Scan for the cell matching the given text and deliver its [X, Y] coordinate at center. 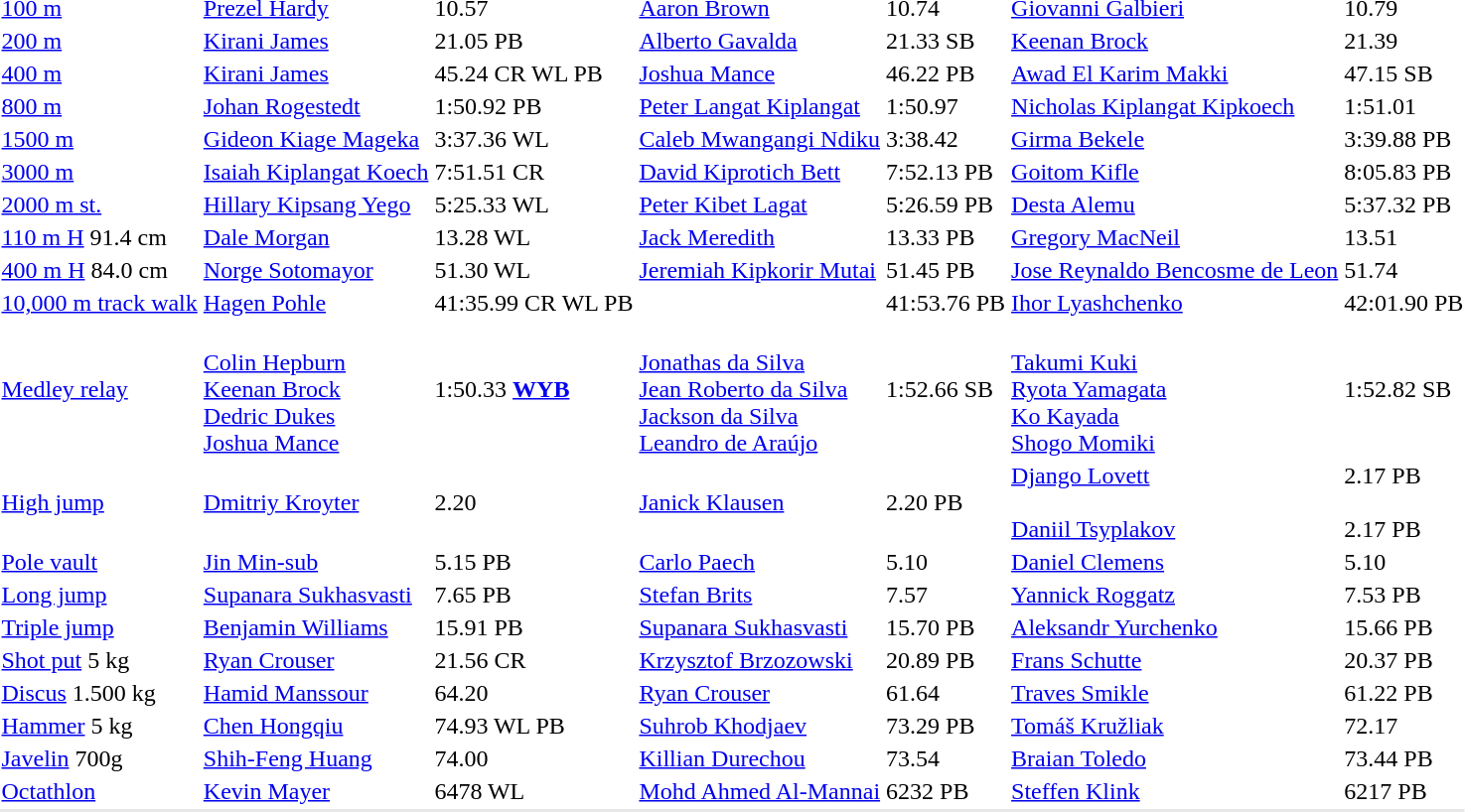
Hagen Pohle [316, 303]
Medley relay [99, 389]
Gideon Kiage Mageka [316, 139]
3:38.42 [946, 139]
13.33 PB [946, 237]
Shih-Feng Huang [316, 758]
Pole vault [99, 562]
Alberto Gavalda [760, 41]
42:01.90 PB [1404, 303]
7:51.51 CR [534, 172]
Tomáš Kružliak [1175, 726]
Hammer 5 kg [99, 726]
7.57 [946, 595]
Shot put 5 kg [99, 660]
3:39.88 PB [1404, 139]
Long jump [99, 595]
13.28 WL [534, 237]
Hillary Kipsang Yego [316, 204]
1:50.33 WYB [534, 389]
Discus 1.500 kg [99, 693]
Javelin 700g [99, 758]
Steffen Klink [1175, 791]
Daniel Clemens [1175, 562]
1:51.01 [1404, 106]
Yannick Roggatz [1175, 595]
73.44 PB [1404, 758]
200 m [99, 41]
Dale Morgan [316, 237]
2.17 PB2.17 PB [1404, 502]
21.39 [1404, 41]
400 m H 84.0 cm [99, 270]
Girma Bekele [1175, 139]
Braian Toledo [1175, 758]
Ihor Lyashchenko [1175, 303]
Suhrob Khodjaev [760, 726]
61.64 [946, 693]
Takumi KukiRyota YamagataKo KayadaShogo Momiki [1175, 389]
Octathlon [99, 791]
1:52.82 SB [1404, 389]
6232 PB [946, 791]
74.00 [534, 758]
1:50.97 [946, 106]
Peter Kibet Lagat [760, 204]
21.05 PB [534, 41]
73.54 [946, 758]
Carlo Paech [760, 562]
800 m [99, 106]
Isaiah Kiplangat Koech [316, 172]
Aleksandr Yurchenko [1175, 627]
21.33 SB [946, 41]
Stefan Brits [760, 595]
400 m [99, 73]
74.93 WL PB [534, 726]
Jeremiah Kipkorir Mutai [760, 270]
5:25.33 WL [534, 204]
10,000 m track walk [99, 303]
Johan Rogestedt [316, 106]
Mohd Ahmed Al-Mannai [760, 791]
Benjamin Williams [316, 627]
51.30 WL [534, 270]
3000 m [99, 172]
15.66 PB [1404, 627]
15.70 PB [946, 627]
Gregory MacNeil [1175, 237]
High jump [99, 502]
Traves Smikle [1175, 693]
Nicholas Kiplangat Kipkoech [1175, 106]
1:52.66 SB [946, 389]
Awad El Karim Makki [1175, 73]
64.20 [534, 693]
Caleb Mwangangi Ndiku [760, 139]
45.24 CR WL PB [534, 73]
1:50.92 PB [534, 106]
Dmitriy Kroyter [316, 502]
20.89 PB [946, 660]
46.22 PB [946, 73]
41:35.99 CR WL PB [534, 303]
Desta Alemu [1175, 204]
6478 WL [534, 791]
David Kiprotich Bett [760, 172]
51.74 [1404, 270]
21.56 CR [534, 660]
73.29 PB [946, 726]
6217 PB [1404, 791]
110 m H 91.4 cm [99, 237]
72.17 [1404, 726]
Colin HepburnKeenan BrockDedric DukesJoshua Mance [316, 389]
Killian Durechou [760, 758]
2.20 [534, 502]
Krzysztof Brzozowski [760, 660]
Goitom Kifle [1175, 172]
61.22 PB [1404, 693]
1500 m [99, 139]
Django LovettDaniil Tsyplakov [1175, 502]
8:05.83 PB [1404, 172]
Jose Reynaldo Bencosme de Leon [1175, 270]
Kevin Mayer [316, 791]
5:37.32 PB [1404, 204]
Hamid Manssour [316, 693]
20.37 PB [1404, 660]
5.15 PB [534, 562]
Triple jump [99, 627]
Jin Min-sub [316, 562]
41:53.76 PB [946, 303]
3:37.36 WL [534, 139]
47.15 SB [1404, 73]
2000 m st. [99, 204]
13.51 [1404, 237]
Keenan Brock [1175, 41]
7.65 PB [534, 595]
Norge Sotomayor [316, 270]
Chen Hongqiu [316, 726]
5:26.59 PB [946, 204]
Peter Langat Kiplangat [760, 106]
Janick Klausen [760, 502]
15.91 PB [534, 627]
Joshua Mance [760, 73]
7.53 PB [1404, 595]
2.20 PB [946, 502]
51.45 PB [946, 270]
Jack Meredith [760, 237]
Jonathas da SilvaJean Roberto da SilvaJackson da SilvaLeandro de Araújo [760, 389]
7:52.13 PB [946, 172]
Frans Schutte [1175, 660]
